Provide the (X, Y) coordinate of the cell's center where the given text is located.  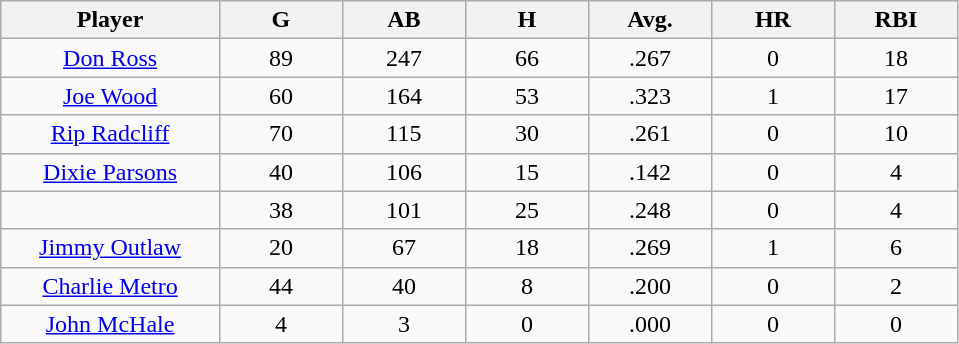
G (280, 20)
.142 (650, 172)
15 (526, 172)
10 (896, 134)
8 (526, 286)
Dixie Parsons (110, 172)
106 (404, 172)
.248 (650, 210)
38 (280, 210)
Joe Wood (110, 96)
101 (404, 210)
.269 (650, 248)
60 (280, 96)
25 (526, 210)
.267 (650, 58)
RBI (896, 20)
3 (404, 324)
17 (896, 96)
.323 (650, 96)
.200 (650, 286)
6 (896, 248)
H (526, 20)
20 (280, 248)
Charlie Metro (110, 286)
53 (526, 96)
.261 (650, 134)
HR (772, 20)
2 (896, 286)
247 (404, 58)
.000 (650, 324)
44 (280, 286)
John McHale (110, 324)
115 (404, 134)
70 (280, 134)
Jimmy Outlaw (110, 248)
Avg. (650, 20)
Player (110, 20)
89 (280, 58)
Rip Radcliff (110, 134)
164 (404, 96)
30 (526, 134)
Don Ross (110, 58)
66 (526, 58)
67 (404, 248)
AB (404, 20)
